For the text-containing cell, return its midpoint in (X, Y) coordinate format. 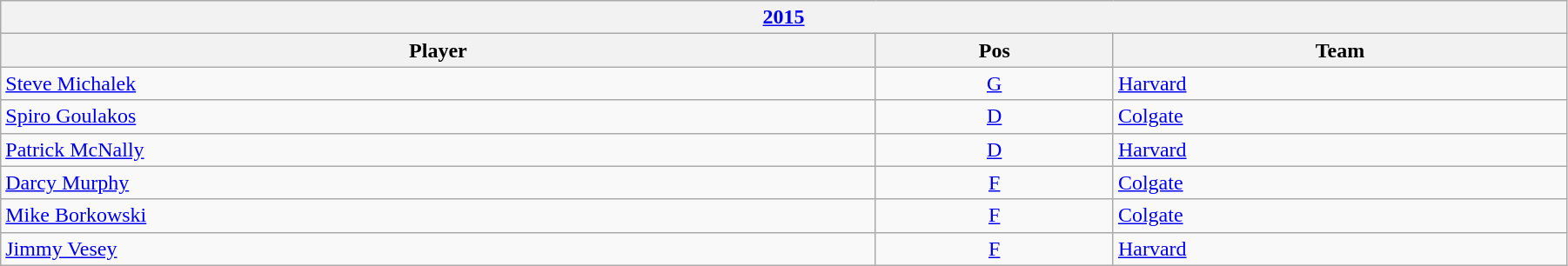
Darcy Murphy (439, 183)
Player (439, 50)
Pos (994, 50)
Patrick McNally (439, 150)
Team (1340, 50)
2015 (784, 17)
Steve Michalek (439, 83)
Mike Borkowski (439, 216)
G (994, 83)
Jimmy Vesey (439, 249)
Spiro Goulakos (439, 116)
